Identify which cell holds the provided text, then report its (X, Y) central coordinate. 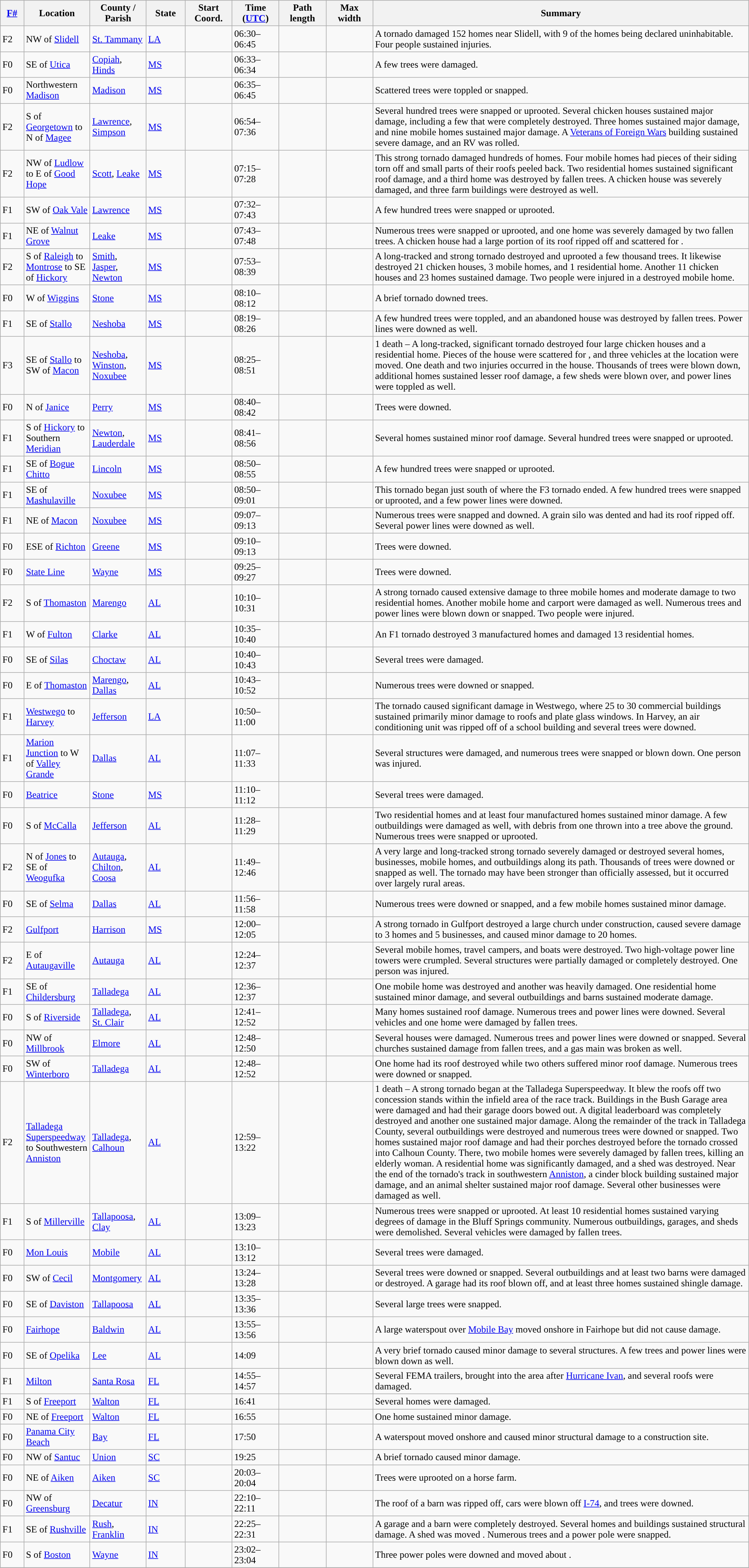
Greene (118, 546)
Talladega Superspeedway to Southwestern Anniston (57, 1142)
Westwego to Harvey (57, 716)
Talladega, Calhoun (118, 1142)
Numerous trees were downed or snapped. (561, 685)
10:10–10:31 (255, 603)
Union (118, 1457)
Scott, Leake (118, 174)
S of Boston (57, 1555)
N of Jones to SE of Weogufka (57, 867)
06:33–06:34 (255, 65)
Aiken (118, 1478)
SE of Silas (57, 660)
Beatrice (57, 794)
N of Janice (57, 407)
12:24–12:37 (255, 961)
One home had its roof destroyed while two others suffered minor roof damage. Numerous trees were downed or snapped. (561, 1069)
SE of Stallo (57, 323)
11:56–11:58 (255, 903)
10:50–11:00 (255, 716)
13:10–13:12 (255, 1253)
SW of Cecil (57, 1278)
14:09 (255, 1355)
13:55–13:56 (255, 1329)
Talladega, St. Clair (118, 1017)
E of Thomaston (57, 685)
12:59–13:22 (255, 1142)
06:35–06:45 (255, 90)
07:32–07:43 (255, 210)
Choctaw (118, 660)
14:55–14:57 (255, 1381)
Several homes were damaged. (561, 1401)
08:41–08:56 (255, 438)
Baldwin (118, 1329)
19:25 (255, 1457)
A brief tornado downed trees. (561, 298)
F3 (12, 365)
W of Wiggins (57, 298)
A very brief tornado caused minor damage to several structures. A few trees and power lines were blown down as well. (561, 1355)
Bay (118, 1437)
NW of Santuc (57, 1457)
Autauga (118, 961)
Lincoln (118, 469)
09:10–09:13 (255, 546)
Decatur (118, 1503)
Lawrence, Simpson (118, 126)
SW of Winterboro (57, 1069)
08:40–08:42 (255, 407)
Lee (118, 1355)
Several FEMA trailers, brought into the area after Hurricane Ivan, and several roofs were damaged. (561, 1381)
Numerous trees were downed or snapped, and a few mobile homes sustained minor damage. (561, 903)
Marion Junction to W of Valley Grande (57, 758)
Many homes sustained roof damage. Numerous trees and power lines were downed. Several vehicles and one home were damaged by fallen trees. (561, 1017)
Time (UTC) (255, 13)
Mon Louis (57, 1253)
Neshoba (118, 323)
07:15–07:28 (255, 174)
Newton, Lauderdale (118, 438)
This tornado began just south of where the F3 tornado ended. A few hundred trees were snapped or uprooted, and a few power lines were downed. (561, 495)
20:03–20:04 (255, 1478)
W of Fulton (57, 634)
Santa Rosa (118, 1381)
Elmore (118, 1043)
22:10–22:11 (255, 1503)
12:36–12:37 (255, 992)
F# (12, 13)
St. Tammany (118, 39)
S of Riverside (57, 1017)
Summary (561, 13)
12:41–12:52 (255, 1017)
13:35–13:36 (255, 1304)
S of Millerville (57, 1221)
An F1 tornado destroyed 3 manufactured homes and damaged 13 residential homes. (561, 634)
E of Autaugaville (57, 961)
11:10–11:12 (255, 794)
Rush, Franklin (118, 1529)
S of Thomaston (57, 603)
A waterspout moved onshore and caused minor structural damage to a construction site. (561, 1437)
NE of Walnut Grove (57, 236)
Clarke (118, 634)
NE of Macon (57, 521)
Several large trees were snapped. (561, 1304)
08:25–08:51 (255, 365)
Mobile (118, 1253)
Location (57, 13)
09:25–09:27 (255, 572)
Northwestern Madison (57, 90)
ESE of Richton (57, 546)
Marengo, Dallas (118, 685)
Perry (118, 407)
09:07–09:13 (255, 521)
16:55 (255, 1417)
SE of Mashulaville (57, 495)
S of Georgetown to N of Magee (57, 126)
One home sustained minor damage. (561, 1417)
Autauga, Chilton, Coosa (118, 867)
Fairhope (57, 1329)
Start Coord. (209, 13)
State (166, 13)
Madison (118, 90)
Marengo (118, 603)
NW of Ludlow to E of Good Hope (57, 174)
Montgomery (118, 1278)
Tallapoosa, Clay (118, 1221)
NW of Slidell (57, 39)
Three power poles were downed and moved about . (561, 1555)
16:41 (255, 1401)
NW of Greensburg (57, 1503)
Trees were uprooted on a horse farm. (561, 1478)
NW of Millbrook (57, 1043)
08:50–09:01 (255, 495)
NE of Freeport (57, 1417)
10:40–10:43 (255, 660)
SE of Selma (57, 903)
SE of Daviston (57, 1304)
SE of Stallo to SW of Macon (57, 365)
08:10–08:12 (255, 298)
10:43–10:52 (255, 685)
10:35–10:40 (255, 634)
Neshoba, Winston, Noxubee (118, 365)
S of Raleigh to Montrose to SE of Hickory (57, 267)
Copiah, Hinds (118, 65)
11:07–11:33 (255, 758)
22:25–22:31 (255, 1529)
Gulfport (57, 929)
06:54–07:36 (255, 126)
Harrison (118, 929)
Panama City Beach (57, 1437)
A large waterspout over Mobile Bay moved onshore in Fairhope but did not cause damage. (561, 1329)
A few trees were damaged. (561, 65)
Tallapoosa (118, 1304)
S of Freeport (57, 1401)
08:50–08:55 (255, 469)
Scattered trees were toppled or snapped. (561, 90)
Smith, Jasper, Newton (118, 267)
SE of Rushville (57, 1529)
SE of Opelika (57, 1355)
06:30–06:45 (255, 39)
11:28–11:29 (255, 825)
12:48–12:50 (255, 1043)
17:50 (255, 1437)
Numerous trees were snapped and downed. A grain silo was dented and had its roof ripped off. Several power lines were downed as well. (561, 521)
08:19–08:26 (255, 323)
S of Hickory to Southern Meridian (57, 438)
Several structures were damaged, and numerous trees were snapped or blown down. One person was injured. (561, 758)
SE of Utica (57, 65)
A few hundred trees were toppled, and an abandoned house was destroyed by fallen trees. Power lines were downed as well. (561, 323)
Max width (349, 13)
Leake (118, 236)
Lawrence (118, 210)
NE of Aiken (57, 1478)
County / Parish (118, 13)
13:09–13:23 (255, 1221)
23:02–23:04 (255, 1555)
SW of Oak Vale (57, 210)
A brief tornado caused minor damage. (561, 1457)
Path length (303, 13)
07:53–08:39 (255, 267)
07:43–07:48 (255, 236)
SE of Childersburg (57, 992)
Several homes sustained minor roof damage. Several hundred trees were snapped or uprooted. (561, 438)
SE of Bogue Chitto (57, 469)
The roof of a barn was ripped off, cars were blown off I-74, and trees were downed. (561, 1503)
Milton (57, 1381)
13:24–13:28 (255, 1278)
12:00–12:05 (255, 929)
11:49–12:46 (255, 867)
12:48–12:52 (255, 1069)
State Line (57, 572)
S of McCalla (57, 825)
A tornado damaged 152 homes near Slidell, with 9 of the homes being declared uninhabitable. Four people sustained injuries. (561, 39)
